Search for the cell housing the specified text and yield its [X, Y] center coordinate. 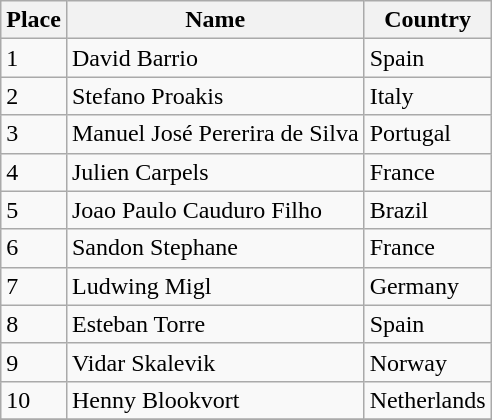
Sandon Stephane [215, 248]
3 [34, 134]
Name [215, 20]
6 [34, 248]
Henny Blookvort [215, 400]
Ludwing Migl [215, 286]
Julien Carpels [215, 172]
7 [34, 286]
2 [34, 96]
Stefano Proakis [215, 96]
Italy [428, 96]
Netherlands [428, 400]
1 [34, 58]
Vidar Skalevik [215, 362]
Place [34, 20]
9 [34, 362]
David Barrio [215, 58]
5 [34, 210]
10 [34, 400]
8 [34, 324]
Germany [428, 286]
Portugal [428, 134]
Brazil [428, 210]
Country [428, 20]
Esteban Torre [215, 324]
4 [34, 172]
Joao Paulo Cauduro Filho [215, 210]
Norway [428, 362]
Manuel José Pererira de Silva [215, 134]
